For the text-containing cell, return its midpoint in (x, y) coordinate format. 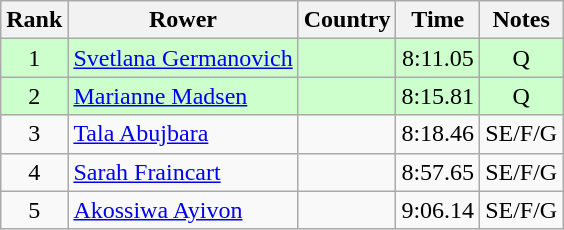
Tala Abujbara (183, 134)
8:11.05 (438, 58)
Time (438, 20)
Rower (183, 20)
9:06.14 (438, 210)
8:18.46 (438, 134)
4 (34, 172)
8:57.65 (438, 172)
Svetlana Germanovich (183, 58)
3 (34, 134)
2 (34, 96)
Sarah Fraincart (183, 172)
Country (347, 20)
5 (34, 210)
Rank (34, 20)
1 (34, 58)
Marianne Madsen (183, 96)
Notes (522, 20)
Akossiwa Ayivon (183, 210)
8:15.81 (438, 96)
